Identify which cell holds the provided text, then report its [X, Y] central coordinate. 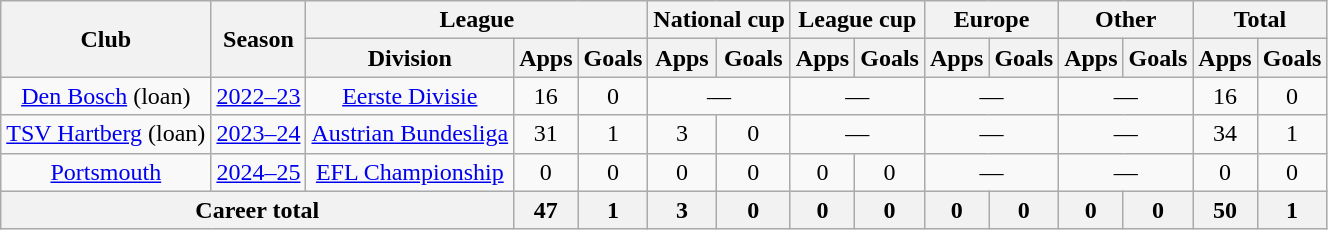
31 [546, 134]
50 [1225, 210]
2024–25 [258, 172]
TSV Hartberg (loan) [106, 134]
League cup [857, 20]
Other [1126, 20]
League [477, 20]
Austrian Bundesliga [410, 134]
National cup [719, 20]
Portsmouth [106, 172]
EFL Championship [410, 172]
Division [410, 58]
34 [1225, 134]
Europe [991, 20]
Den Bosch (loan) [106, 96]
47 [546, 210]
Club [106, 39]
2022–23 [258, 96]
Career total [258, 210]
2023–24 [258, 134]
Season [258, 39]
Eerste Divisie [410, 96]
Total [1260, 20]
